Return [x, y] of the center of cell containing provided text 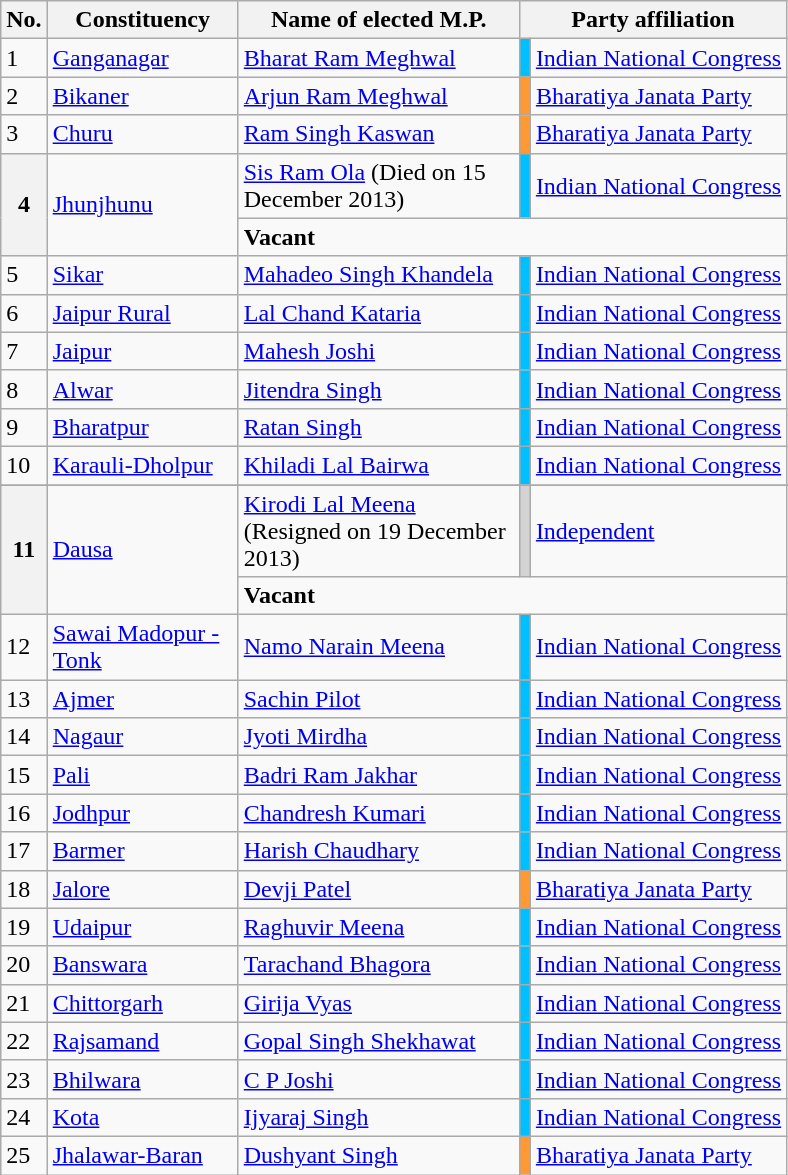
Jhunjhunu [142, 204]
Udaipur [142, 927]
Sikar [142, 275]
17 [24, 851]
Bharatpur [142, 427]
C P Joshi [378, 1079]
24 [24, 1117]
Devji Patel [378, 889]
16 [24, 813]
Arjun Ram Meghwal [378, 96]
Name of elected M.P. [378, 20]
Kota [142, 1117]
1 [24, 58]
Party affiliation [652, 20]
Harish Chaudhary [378, 851]
Khiladi Lal Bairwa [378, 465]
Ajmer [142, 699]
Girija Vyas [378, 1003]
18 [24, 889]
Dushyant Singh [378, 1155]
12 [24, 648]
21 [24, 1003]
Independent [658, 530]
22 [24, 1041]
Karauli-Dholpur [142, 465]
14 [24, 737]
Mahesh Joshi [378, 351]
Chandresh Kumari [378, 813]
20 [24, 965]
Barmer [142, 851]
Pali [142, 775]
Bikaner [142, 96]
Ganganagar [142, 58]
8 [24, 389]
Jyoti Mirdha [378, 737]
Sawai Madopur - Tonk [142, 648]
23 [24, 1079]
Banswara [142, 965]
3 [24, 134]
Chittorgarh [142, 1003]
6 [24, 313]
15 [24, 775]
2 [24, 96]
Mahadeo Singh Khandela [378, 275]
Bharat Ram Meghwal [378, 58]
Tarachand Bhagora [378, 965]
Churu [142, 134]
Raghuvir Meena [378, 927]
Sachin Pilot [378, 699]
Constituency [142, 20]
Jhalawar-Baran [142, 1155]
7 [24, 351]
25 [24, 1155]
13 [24, 699]
11 [24, 549]
Jitendra Singh [378, 389]
5 [24, 275]
Rajsamand [142, 1041]
Jodhpur [142, 813]
Kirodi Lal Meena (Resigned on 19 December 2013) [378, 530]
Nagaur [142, 737]
Jalore [142, 889]
Jaipur [142, 351]
4 [24, 204]
Namo Narain Meena [378, 648]
Alwar [142, 389]
9 [24, 427]
10 [24, 465]
Ram Singh Kaswan [378, 134]
No. [24, 20]
Bhilwara [142, 1079]
19 [24, 927]
Badri Ram Jakhar [378, 775]
Ratan Singh [378, 427]
Gopal Singh Shekhawat [378, 1041]
Lal Chand Kataria [378, 313]
Sis Ram Ola (Died on 15 December 2013) [378, 186]
Dausa [142, 549]
Jaipur Rural [142, 313]
Ijyaraj Singh [378, 1117]
